Pinpoint the cell where the given text exists, returning its (X, Y) midpoint coordinate. 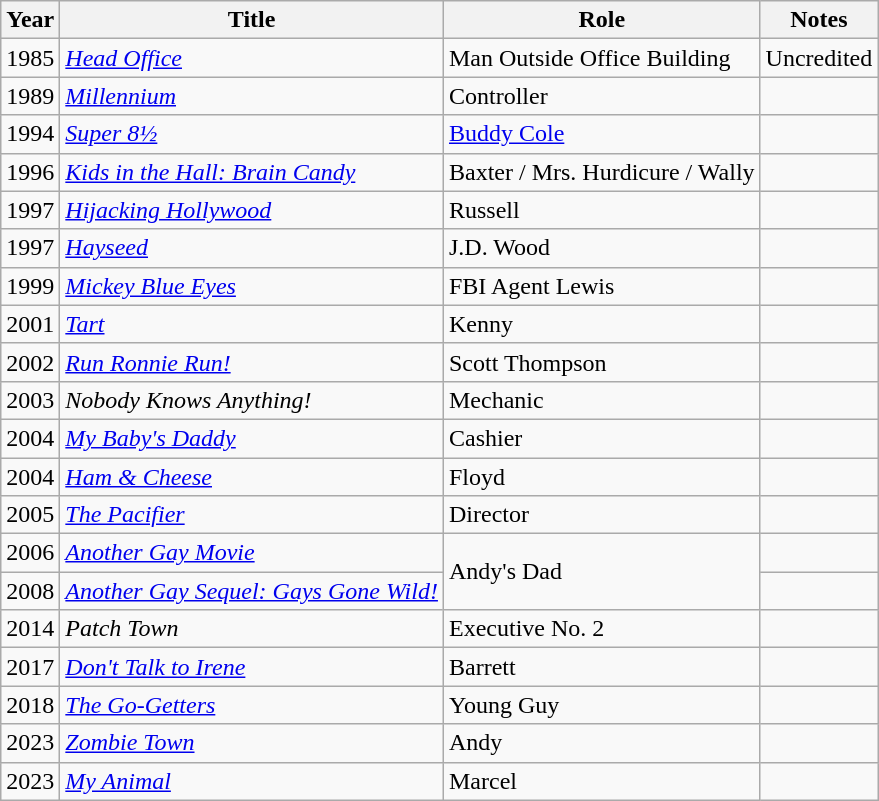
Kids in the Hall: Brain Candy (252, 172)
Year (30, 20)
2005 (30, 515)
Andy (602, 743)
The Pacifier (252, 515)
Title (252, 20)
Director (602, 515)
J.D. Wood (602, 248)
FBI Agent Lewis (602, 286)
2017 (30, 667)
Young Guy (602, 705)
Mechanic (602, 400)
1989 (30, 96)
Notes (819, 20)
Run Ronnie Run! (252, 362)
Floyd (602, 477)
Man Outside Office Building (602, 58)
Executive No. 2 (602, 629)
Scott Thompson (602, 362)
Hayseed (252, 248)
Cashier (602, 438)
2006 (30, 553)
Russell (602, 210)
Buddy Cole (602, 134)
Nobody Knows Anything! (252, 400)
Role (602, 20)
2014 (30, 629)
Zombie Town (252, 743)
Marcel (602, 781)
2003 (30, 400)
Mickey Blue Eyes (252, 286)
My Baby's Daddy (252, 438)
Patch Town (252, 629)
Tart (252, 324)
The Go-Getters (252, 705)
1999 (30, 286)
My Animal (252, 781)
Millennium (252, 96)
2001 (30, 324)
Hijacking Hollywood (252, 210)
2002 (30, 362)
1994 (30, 134)
2008 (30, 591)
Another Gay Sequel: Gays Gone Wild! (252, 591)
2018 (30, 705)
Another Gay Movie (252, 553)
Baxter / Mrs. Hurdicure / Wally (602, 172)
Uncredited (819, 58)
Head Office (252, 58)
Controller (602, 96)
Barrett (602, 667)
1996 (30, 172)
Andy's Dad (602, 572)
Ham & Cheese (252, 477)
1985 (30, 58)
Super 8½ (252, 134)
Kenny (602, 324)
Don't Talk to Irene (252, 667)
